Scan for the cell matching the given text and deliver its [X, Y] coordinate at center. 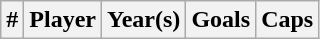
Year(s) [144, 20]
Goals [221, 20]
Player [63, 20]
Caps [288, 20]
# [12, 20]
